Capture the cell that displays the provided text and extract its (X, Y) central coordinate. 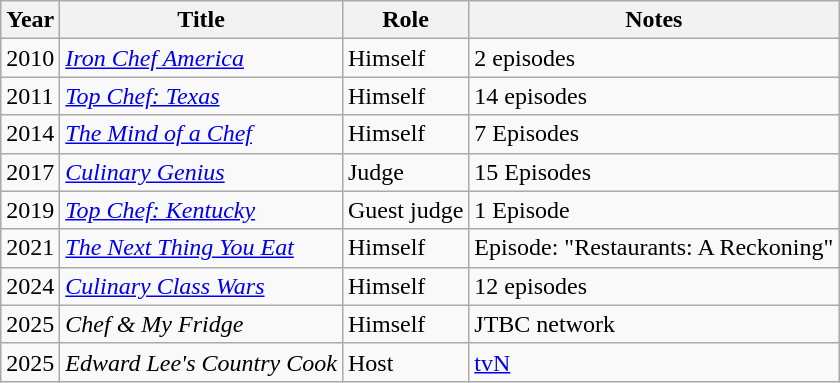
2017 (30, 172)
Culinary Class Wars (202, 286)
The Next Thing You Eat (202, 248)
2014 (30, 134)
Guest judge (405, 210)
Host (405, 362)
Chef & My Fridge (202, 324)
Top Chef: Texas (202, 96)
7 Episodes (654, 134)
Top Chef: Kentucky (202, 210)
The Mind of a Chef (202, 134)
15 Episodes (654, 172)
12 episodes (654, 286)
2021 (30, 248)
2011 (30, 96)
Year (30, 20)
2024 (30, 286)
Edward Lee's Country Cook (202, 362)
14 episodes (654, 96)
2 episodes (654, 58)
2010 (30, 58)
Notes (654, 20)
JTBC network (654, 324)
2019 (30, 210)
Role (405, 20)
tvN (654, 362)
Episode: "Restaurants: A Reckoning" (654, 248)
Culinary Genius (202, 172)
1 Episode (654, 210)
Title (202, 20)
Iron Chef America (202, 58)
Judge (405, 172)
